Determine the (X, Y) coordinate at the center of the cell enclosing the given text.  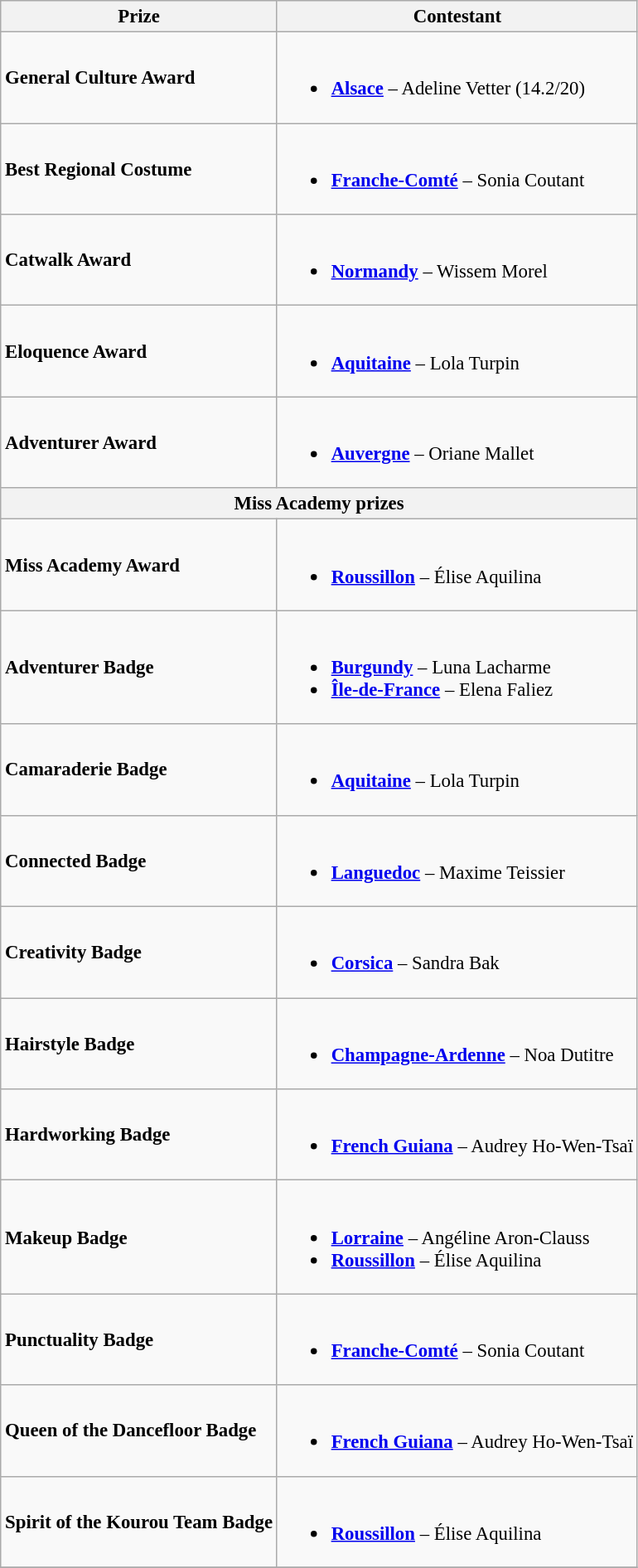
Champagne-Ardenne – Noa Dutitre (457, 1044)
Queen of the Dancefloor Badge (139, 1430)
Languedoc – Maxime Teissier (457, 861)
Miss Academy Award (139, 565)
Eloquence Award (139, 351)
Punctuality Badge (139, 1339)
Spirit of the Kourou Team Badge (139, 1522)
Adventurer Award (139, 442)
General Culture Award (139, 78)
Hardworking Badge (139, 1135)
Best Regional Costume (139, 169)
Miss Academy prizes (320, 504)
Auvergne – Oriane Mallet (457, 442)
Adventurer Badge (139, 668)
Normandy – Wissem Morel (457, 260)
Creativity Badge (139, 953)
Prize (139, 17)
Corsica – Sandra Bak (457, 953)
Contestant (457, 17)
Camaraderie Badge (139, 770)
Makeup Badge (139, 1238)
Burgundy – Luna Lacharme Île-de-France – Elena Faliez (457, 668)
Connected Badge (139, 861)
Hairstyle Badge (139, 1044)
Lorraine – Angéline Aron-Clauss Roussillon – Élise Aquilina (457, 1238)
Alsace – Adeline Vetter (14.2/20) (457, 78)
Catwalk Award (139, 260)
